Pinpoint the cell where the given text exists, returning its (X, Y) midpoint coordinate. 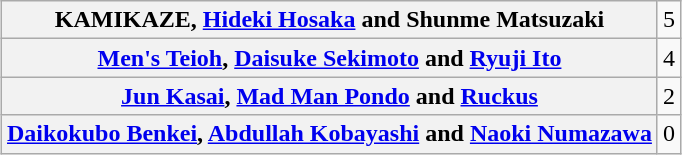
4 (668, 58)
5 (668, 20)
0 (668, 134)
Men's Teioh, Daisuke Sekimoto and Ryuji Ito (329, 58)
KAMIKAZE, Hideki Hosaka and Shunme Matsuzaki (329, 20)
2 (668, 96)
Jun Kasai, Mad Man Pondo and Ruckus (329, 96)
Daikokubo Benkei, Abdullah Kobayashi and Naoki Numazawa (329, 134)
